Extract the (x, y) coordinate from the center of the cell holding the provided text.  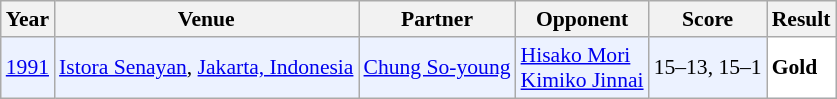
Year (28, 19)
Chung So-young (436, 68)
Istora Senayan, Jakarta, Indonesia (206, 68)
Result (802, 19)
Gold (802, 68)
15–13, 15–1 (708, 68)
Opponent (582, 19)
Hisako Mori Kimiko Jinnai (582, 68)
Partner (436, 19)
1991 (28, 68)
Score (708, 19)
Venue (206, 19)
